Capture the cell that displays the provided text and extract its (X, Y) central coordinate. 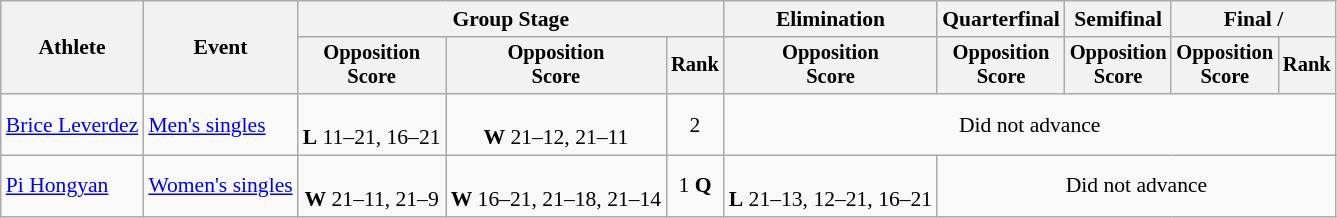
Final / (1253, 19)
Group Stage (511, 19)
1 Q (695, 186)
Quarterfinal (1001, 19)
L 11–21, 16–21 (372, 124)
W 21–11, 21–9 (372, 186)
L 21–13, 12–21, 16–21 (830, 186)
W 21–12, 21–11 (556, 124)
Elimination (830, 19)
Pi Hongyan (72, 186)
Athlete (72, 48)
2 (695, 124)
Men's singles (220, 124)
Event (220, 48)
Brice Leverdez (72, 124)
Semifinal (1118, 19)
W 16–21, 21–18, 21–14 (556, 186)
Women's singles (220, 186)
